Identify which cell holds the provided text, then report its [x, y] central coordinate. 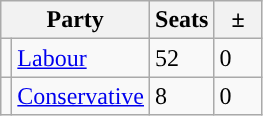
52 [182, 58]
Seats [182, 20]
Labour [81, 58]
Conservative [81, 96]
Party [76, 20]
8 [182, 96]
± [238, 20]
